Return [x, y] of the center of cell containing provided text 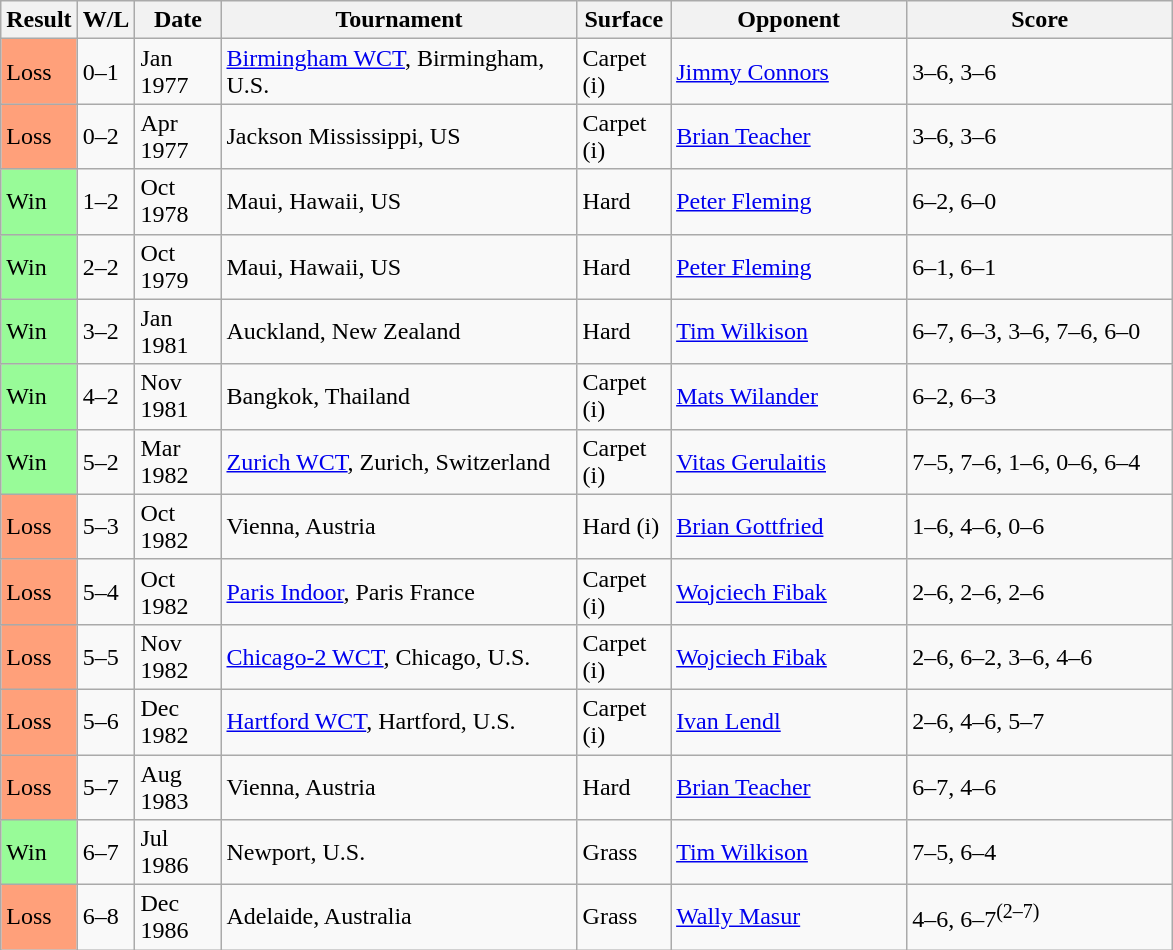
Chicago-2 WCT, Chicago, U.S. [399, 656]
Nov 1981 [178, 396]
5–2 [106, 462]
Opponent [789, 20]
2–2 [106, 266]
1–6, 4–6, 0–6 [1040, 526]
Jackson Mississippi, US [399, 136]
Jan 1981 [178, 332]
Hartford WCT, Hartford, U.S. [399, 722]
Auckland, New Zealand [399, 332]
Bangkok, Thailand [399, 396]
W/L [106, 20]
Newport, U.S. [399, 852]
2–6, 2–6, 2–6 [1040, 592]
Paris Indoor, Paris France [399, 592]
Jimmy Connors [789, 72]
4–2 [106, 396]
Oct 1979 [178, 266]
5–4 [106, 592]
Vitas Gerulaitis [789, 462]
Dec 1986 [178, 918]
5–7 [106, 786]
6–8 [106, 918]
6–7, 6–3, 3–6, 7–6, 6–0 [1040, 332]
Hard (i) [624, 526]
Aug 1983 [178, 786]
6–7, 4–6 [1040, 786]
Score [1040, 20]
0–1 [106, 72]
6–1, 6–1 [1040, 266]
Wally Masur [789, 918]
1–2 [106, 202]
Dec 1982 [178, 722]
Brian Gottfried [789, 526]
6–2, 6–3 [1040, 396]
Mar 1982 [178, 462]
6–2, 6–0 [1040, 202]
4–6, 6–7(2–7) [1040, 918]
Jul 1986 [178, 852]
Adelaide, Australia [399, 918]
Oct 1978 [178, 202]
3–2 [106, 332]
0–2 [106, 136]
5–6 [106, 722]
Surface [624, 20]
Apr 1977 [178, 136]
Date [178, 20]
Mats Wilander [789, 396]
2–6, 4–6, 5–7 [1040, 722]
7–5, 6–4 [1040, 852]
Tournament [399, 20]
7–5, 7–6, 1–6, 0–6, 6–4 [1040, 462]
6–7 [106, 852]
Birmingham WCT, Birmingham, U.S. [399, 72]
5–3 [106, 526]
5–5 [106, 656]
Result [39, 20]
2–6, 6–2, 3–6, 4–6 [1040, 656]
Nov 1982 [178, 656]
Ivan Lendl [789, 722]
Jan 1977 [178, 72]
Zurich WCT, Zurich, Switzerland [399, 462]
